Pinpoint the cell where the given text exists, returning its [X, Y] midpoint coordinate. 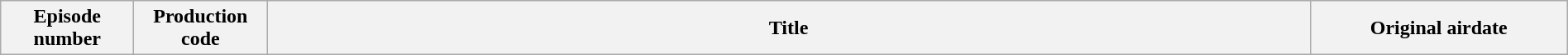
Title [789, 28]
Episode number [68, 28]
Original airdate [1439, 28]
Production code [200, 28]
